Search for the cell housing the specified text and yield its (x, y) center coordinate. 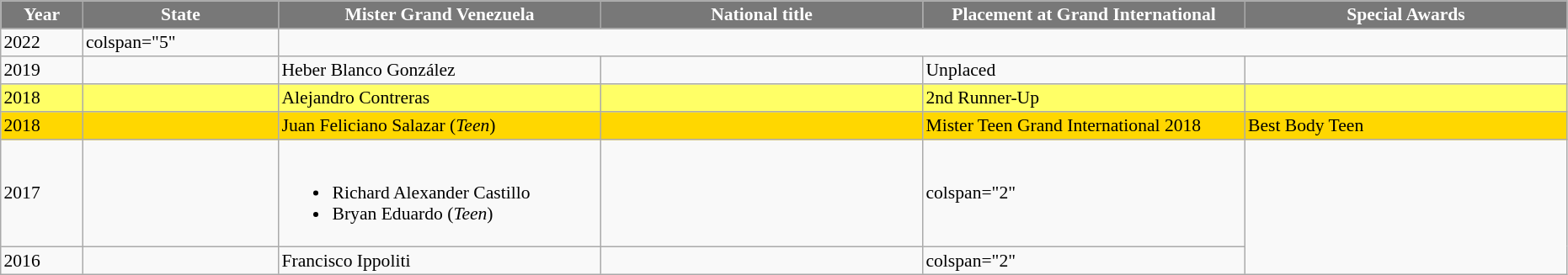
Juan Feliciano Salazar (Teen) (440, 126)
Heber Blanco González (440, 71)
State (180, 15)
Mister Grand Venezuela (440, 15)
Mister Teen Grand International 2018 (1084, 126)
Best Body Teen (1405, 126)
Year (42, 15)
Placement at Grand International (1084, 15)
Unplaced (1084, 71)
Francisco Ippoliti (440, 261)
National title (761, 15)
2017 (42, 193)
2nd Runner-Up (1084, 98)
Special Awards (1405, 15)
Richard Alexander CastilloBryan Eduardo (Teen) (440, 193)
Alejandro Contreras (440, 98)
2016 (42, 261)
2022 (42, 42)
colspan="5" (180, 42)
2019 (42, 71)
